Capture the cell that displays the provided text and extract its [X, Y] central coordinate. 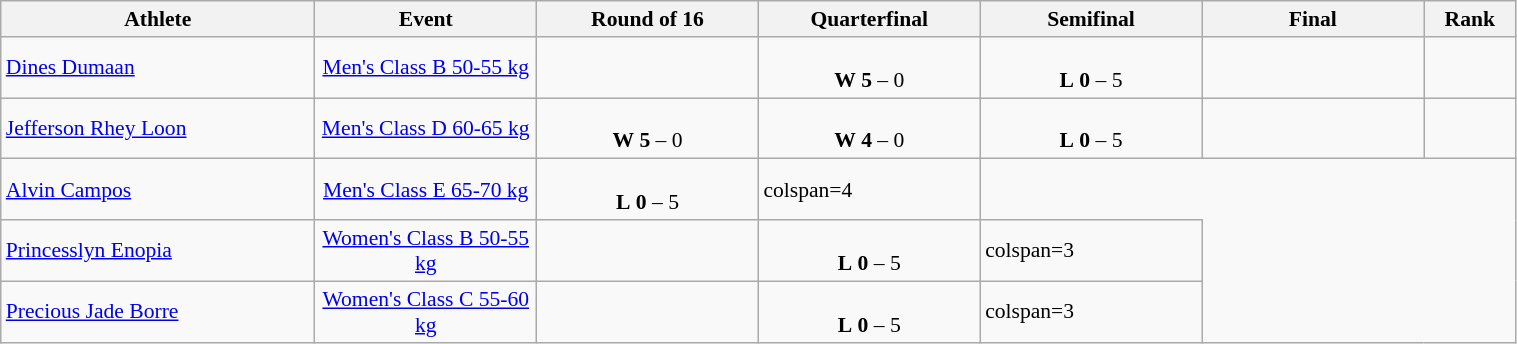
Dines Dumaan [158, 68]
colspan=4 [869, 190]
Alvin Campos [158, 190]
Final [1313, 19]
Event [426, 19]
Rank [1470, 19]
Women's Class B 50-55 kg [426, 250]
Precious Jade Borre [158, 312]
W 4 – 0 [869, 128]
Quarterfinal [869, 19]
Princesslyn Enopia [158, 250]
Jefferson Rhey Loon [158, 128]
Round of 16 [648, 19]
Athlete [158, 19]
Women's Class C 55-60 kg [426, 312]
Semifinal [1091, 19]
Men's Class E 65-70 kg [426, 190]
Men's Class D 60-65 kg [426, 128]
Men's Class B 50-55 kg [426, 68]
